Extract the (x, y) coordinate from the center of the cell holding the provided text.  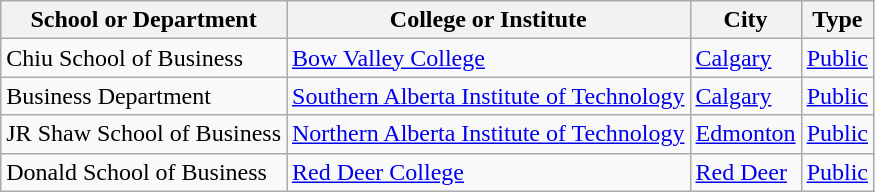
Donald School of Business (144, 172)
College or Institute (488, 20)
Chiu School of Business (144, 58)
Northern Alberta Institute of Technology (488, 134)
Red Deer (746, 172)
Southern Alberta Institute of Technology (488, 96)
City (746, 20)
JR Shaw School of Business (144, 134)
Bow Valley College (488, 58)
Edmonton (746, 134)
School or Department (144, 20)
Business Department (144, 96)
Type (837, 20)
Red Deer College (488, 172)
